From the cell containing the given text, extract its center point as (x, y) coordinate. 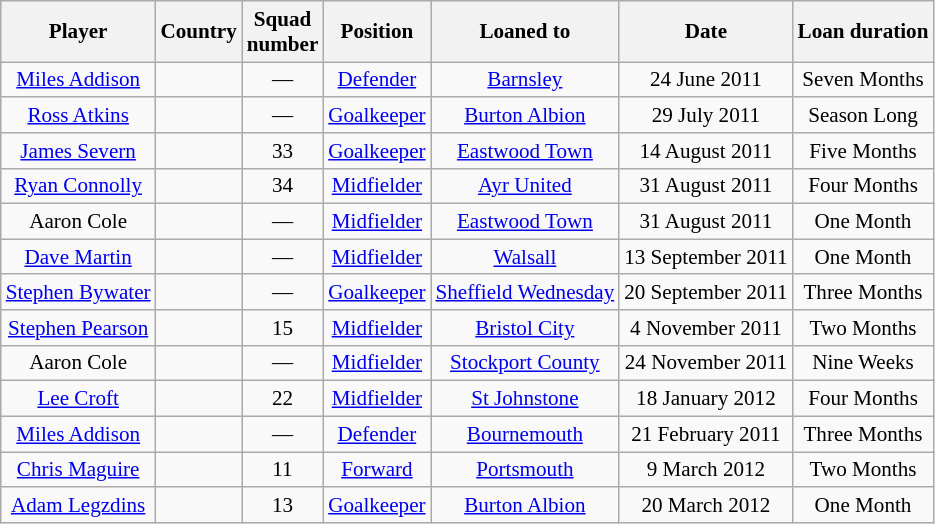
11 (283, 470)
Sheffield Wednesday (526, 292)
Nine Weeks (864, 362)
Lee Croft (78, 398)
9 March 2012 (706, 470)
24 November 2011 (706, 362)
4 November 2011 (706, 328)
21 February 2011 (706, 434)
34 (283, 186)
Loaned to (526, 32)
Bristol City (526, 328)
13 September 2011 (706, 256)
Walsall (526, 256)
Loan duration (864, 32)
Ross Atkins (78, 114)
Date (706, 32)
29 July 2011 (706, 114)
Seven Months (864, 80)
Player (78, 32)
Ryan Connolly (78, 186)
Stockport County (526, 362)
24 June 2011 (706, 80)
20 March 2012 (706, 504)
Bournemouth (526, 434)
Forward (376, 470)
Barnsley (526, 80)
Position (376, 32)
Dave Martin (78, 256)
22 (283, 398)
Adam Legzdins (78, 504)
Stephen Bywater (78, 292)
James Severn (78, 150)
33 (283, 150)
Chris Maguire (78, 470)
Squadnumber (283, 32)
20 September 2011 (706, 292)
15 (283, 328)
Portsmouth (526, 470)
Stephen Pearson (78, 328)
Five Months (864, 150)
13 (283, 504)
18 January 2012 (706, 398)
Season Long (864, 114)
St Johnstone (526, 398)
Country (199, 32)
14 August 2011 (706, 150)
Ayr United (526, 186)
